Determine the [X, Y] coordinate at the center of the cell enclosing the given text.  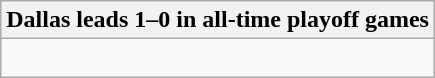
Dallas leads 1–0 in all-time playoff games [218, 20]
